Capture the cell that displays the provided text and extract its (X, Y) central coordinate. 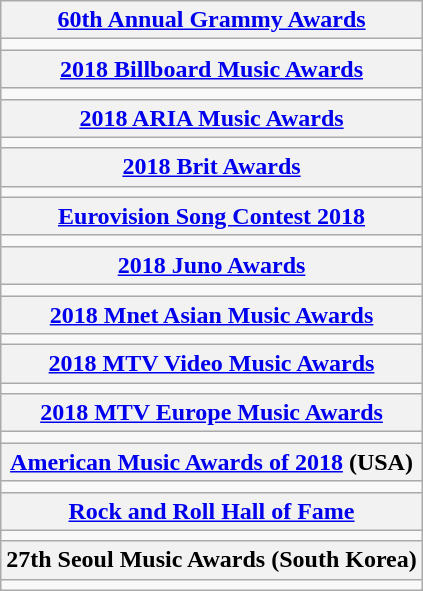
2018 Brit Awards (212, 167)
2018 MTV Video Music Awards (212, 364)
27th Seoul Music Awards (South Korea) (212, 560)
2018 Billboard Music Awards (212, 69)
2018 ARIA Music Awards (212, 118)
Rock and Roll Hall of Fame (212, 511)
60th Annual Grammy Awards (212, 20)
2018 Juno Awards (212, 265)
2018 Mnet Asian Music Awards (212, 315)
American Music Awards of 2018 (USA) (212, 462)
Eurovision Song Contest 2018 (212, 216)
2018 MTV Europe Music Awards (212, 413)
